Find where the given text appears and provide that cell's center as [x, y] coordinate. 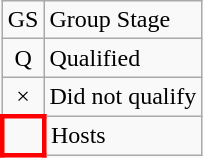
Hosts [123, 135]
× [23, 97]
Qualified [123, 58]
Did not qualify [123, 97]
Q [23, 58]
Group Stage [123, 20]
GS [23, 20]
